Identify which cell holds the provided text, then report its (x, y) central coordinate. 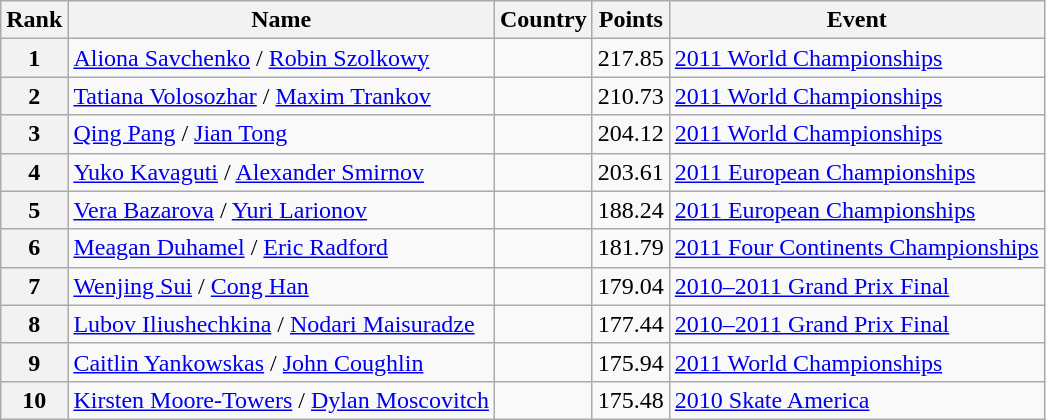
Caitlin Yankowskas / John Coughlin (282, 362)
Vera Bazarova / Yuri Larionov (282, 210)
Kirsten Moore-Towers / Dylan Moscovitch (282, 400)
210.73 (630, 96)
3 (34, 134)
Event (856, 20)
Aliona Savchenko / Robin Szolkowy (282, 58)
177.44 (630, 324)
Tatiana Volosozhar / Maxim Trankov (282, 96)
Qing Pang / Jian Tong (282, 134)
2011 Four Continents Championships (856, 248)
6 (34, 248)
179.04 (630, 286)
Lubov Iliushechkina / Nodari Maisuradze (282, 324)
Name (282, 20)
2010 Skate America (856, 400)
Wenjing Sui / Cong Han (282, 286)
9 (34, 362)
1 (34, 58)
181.79 (630, 248)
175.94 (630, 362)
Yuko Kavaguti / Alexander Smirnov (282, 172)
217.85 (630, 58)
2 (34, 96)
203.61 (630, 172)
Points (630, 20)
7 (34, 286)
204.12 (630, 134)
Meagan Duhamel / Eric Radford (282, 248)
5 (34, 210)
8 (34, 324)
Rank (34, 20)
Country (544, 20)
4 (34, 172)
175.48 (630, 400)
10 (34, 400)
188.24 (630, 210)
